From the cell containing the given text, extract its center point as (x, y) coordinate. 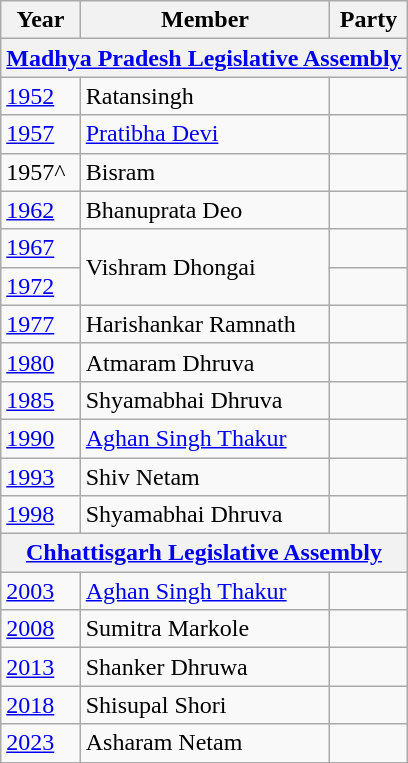
1980 (40, 362)
Shisupal Shori (205, 705)
1990 (40, 438)
2018 (40, 705)
1952 (40, 96)
2013 (40, 667)
Chhattisgarh Legislative Assembly (204, 553)
1985 (40, 400)
1957^ (40, 172)
Harishankar Ramnath (205, 324)
2003 (40, 591)
1962 (40, 210)
Year (40, 20)
Asharam Netam (205, 743)
Shanker Dhruwa (205, 667)
Pratibha Devi (205, 134)
Member (205, 20)
Bhanuprata Deo (205, 210)
Sumitra Markole (205, 629)
Shiv Netam (205, 477)
2023 (40, 743)
1957 (40, 134)
Atmaram Dhruva (205, 362)
Party (368, 20)
1967 (40, 248)
Madhya Pradesh Legislative Assembly (204, 58)
Ratansingh (205, 96)
1972 (40, 286)
Bisram (205, 172)
1998 (40, 515)
1977 (40, 324)
Vishram Dhongai (205, 267)
1993 (40, 477)
2008 (40, 629)
